Extract the (X, Y) coordinate from the center of the cell holding the provided text.  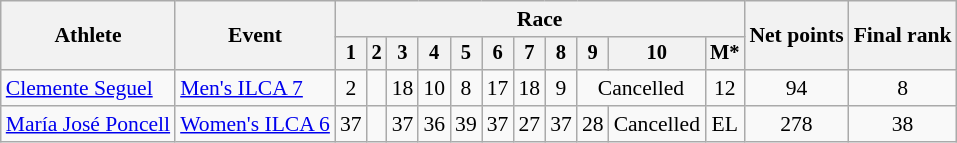
María José Poncell (88, 124)
17 (498, 88)
3 (403, 54)
7 (529, 54)
4 (434, 54)
Event (255, 36)
Women's ILCA 6 (255, 124)
EL (724, 124)
Race (540, 19)
28 (593, 124)
5 (466, 54)
1 (351, 54)
Final rank (903, 36)
Clemente Seguel (88, 88)
39 (466, 124)
278 (796, 124)
38 (903, 124)
36 (434, 124)
94 (796, 88)
6 (498, 54)
Athlete (88, 36)
27 (529, 124)
Net points (796, 36)
Men's ILCA 7 (255, 88)
12 (724, 88)
M* (724, 54)
